Find where the given text appears and provide that cell's center as (x, y) coordinate. 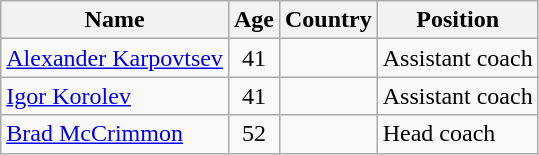
Head coach (458, 134)
Position (458, 20)
52 (254, 134)
Country (328, 20)
Brad McCrimmon (115, 134)
Name (115, 20)
Age (254, 20)
Igor Korolev (115, 96)
Alexander Karpovtsev (115, 58)
